For the text-containing cell, return its midpoint in [x, y] coordinate format. 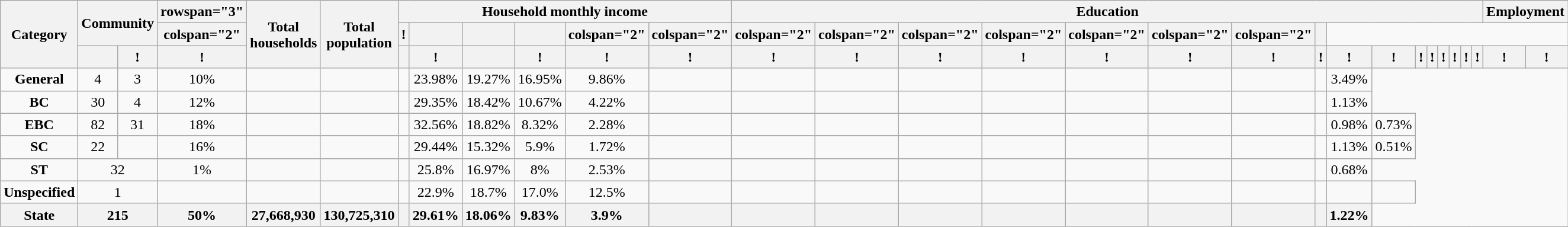
Total population [359, 34]
10% [203, 79]
25.8% [436, 170]
29.61% [436, 215]
30 [98, 102]
17.0% [540, 192]
0.73% [1394, 124]
State [39, 215]
2.28% [606, 124]
9.83% [540, 215]
130,725,310 [359, 215]
18.82% [488, 124]
Category [39, 34]
15.32% [488, 147]
SC [39, 147]
BC [39, 102]
16.97% [488, 170]
ST [39, 170]
2.53% [606, 170]
5.9% [540, 147]
22 [98, 147]
18.06% [488, 215]
12.5% [606, 192]
32.56% [436, 124]
29.35% [436, 102]
4.22% [606, 102]
1 [118, 192]
16% [203, 147]
General [39, 79]
0.51% [1394, 147]
18% [203, 124]
rowspan="3" [203, 12]
EBC [39, 124]
8.32% [540, 124]
8% [540, 170]
215 [118, 215]
22.9% [436, 192]
1.22% [1349, 215]
Community [118, 23]
9.86% [606, 79]
19.27% [488, 79]
29.44% [436, 147]
1% [203, 170]
3 [137, 79]
1.72% [606, 147]
3.49% [1349, 79]
18.7% [488, 192]
3.9% [606, 215]
0.98% [1349, 124]
Employment [1525, 12]
12% [203, 102]
10.67% [540, 102]
31 [137, 124]
Unspecified [39, 192]
16.95% [540, 79]
32 [118, 170]
27,668,930 [284, 215]
18.42% [488, 102]
Household monthly income [565, 12]
Education [1107, 12]
82 [98, 124]
0.68% [1349, 170]
50% [203, 215]
Total households [284, 34]
23.98% [436, 79]
